Pinpoint the cell where the given text exists, returning its (x, y) midpoint coordinate. 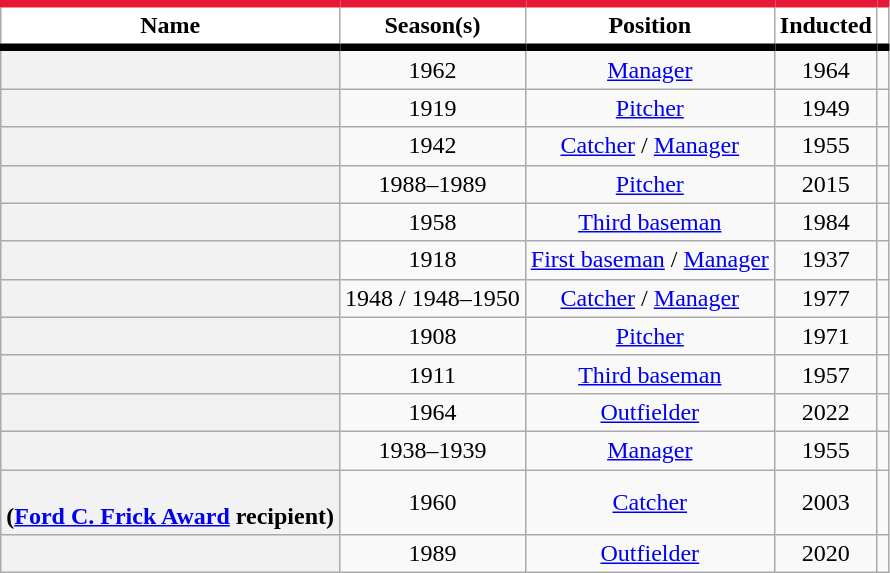
Name (170, 26)
1988–1989 (433, 184)
Catcher (650, 502)
Inducted (826, 26)
2015 (826, 184)
2020 (826, 554)
First baseman / Manager (650, 260)
1989 (433, 554)
1908 (433, 336)
1938–1939 (433, 450)
Season(s) (433, 26)
(Ford C. Frick Award recipient) (170, 502)
2003 (826, 502)
1962 (433, 68)
1937 (826, 260)
1984 (826, 222)
Position (650, 26)
1971 (826, 336)
1949 (826, 108)
1942 (433, 146)
1958 (433, 222)
1957 (826, 374)
1911 (433, 374)
1960 (433, 502)
1919 (433, 108)
1918 (433, 260)
2022 (826, 412)
1948 / 1948–1950 (433, 298)
1977 (826, 298)
